Capture the cell that displays the provided text and extract its [x, y] central coordinate. 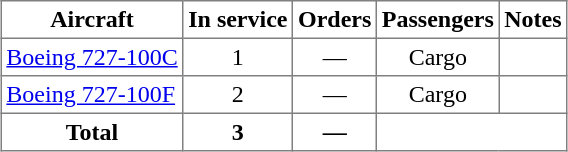
In service [238, 20]
3 [238, 132]
Notes [533, 20]
1 [238, 57]
Aircraft [92, 20]
Boeing 727-100C [92, 57]
Boeing 727-100F [92, 95]
Orders [335, 20]
Passengers [438, 20]
Total [92, 132]
2 [238, 95]
